Search for the cell housing the specified text and yield its [X, Y] center coordinate. 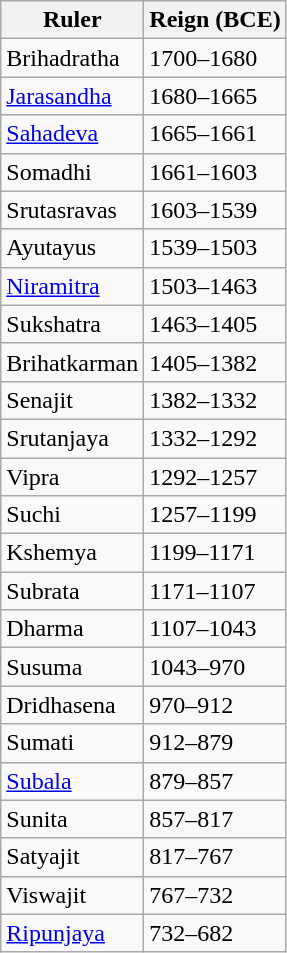
Kshemya [72, 553]
Vipra [72, 477]
Suchi [72, 515]
Subrata [72, 591]
1107–1043 [215, 629]
1603–1539 [215, 210]
1171–1107 [215, 591]
1382–1332 [215, 400]
Sumati [72, 743]
1292–1257 [215, 477]
857–817 [215, 819]
Reign (BCE) [215, 20]
Sukshatra [72, 324]
1199–1171 [215, 553]
1332–1292 [215, 438]
970–912 [215, 705]
Brihatkarman [72, 362]
Dharma [72, 629]
Jarasandha [72, 96]
1503–1463 [215, 286]
Senajit [72, 400]
Dridhasena [72, 705]
Sahadeva [72, 134]
Susuma [72, 667]
1539–1503 [215, 248]
817–767 [215, 857]
1680–1665 [215, 96]
879–857 [215, 781]
912–879 [215, 743]
Ripunjaya [72, 933]
Srutasravas [72, 210]
1463–1405 [215, 324]
Ruler [72, 20]
Somadhi [72, 172]
Ayutayus [72, 248]
1665–1661 [215, 134]
Subala [72, 781]
Srutanjaya [72, 438]
767–732 [215, 895]
1661–1603 [215, 172]
Brihadratha [72, 58]
Viswajit [72, 895]
Satyajit [72, 857]
1257–1199 [215, 515]
1405–1382 [215, 362]
732–682 [215, 933]
Niramitra [72, 286]
Sunita [72, 819]
1700–1680 [215, 58]
1043–970 [215, 667]
